Identify which cell holds the provided text, then report its [X, Y] central coordinate. 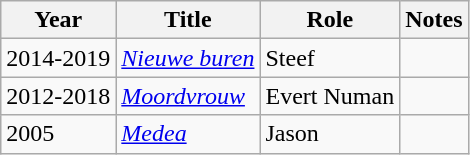
Medea [188, 134]
Role [330, 20]
Steef [330, 58]
Evert Numan [330, 96]
Notes [434, 20]
Year [58, 20]
Jason [330, 134]
Nieuwe buren [188, 58]
2005 [58, 134]
2012-2018 [58, 96]
Moordvrouw [188, 96]
2014-2019 [58, 58]
Title [188, 20]
